Return [X, Y] of the center of cell containing provided text 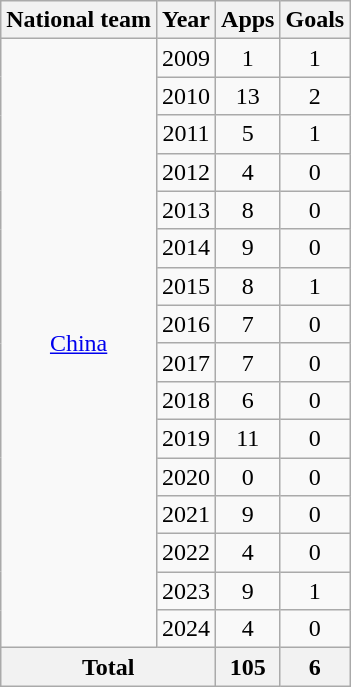
2015 [186, 286]
2 [315, 96]
2021 [186, 515]
Year [186, 20]
2012 [186, 172]
National team [79, 20]
5 [248, 134]
2023 [186, 591]
Total [108, 667]
11 [248, 438]
Goals [315, 20]
2013 [186, 210]
2017 [186, 362]
2010 [186, 96]
2011 [186, 134]
Apps [248, 20]
105 [248, 667]
2020 [186, 477]
2009 [186, 58]
China [79, 344]
2019 [186, 438]
2022 [186, 553]
2014 [186, 248]
2016 [186, 324]
2024 [186, 629]
13 [248, 96]
2018 [186, 400]
